From the cell containing the given text, extract its center point as (X, Y) coordinate. 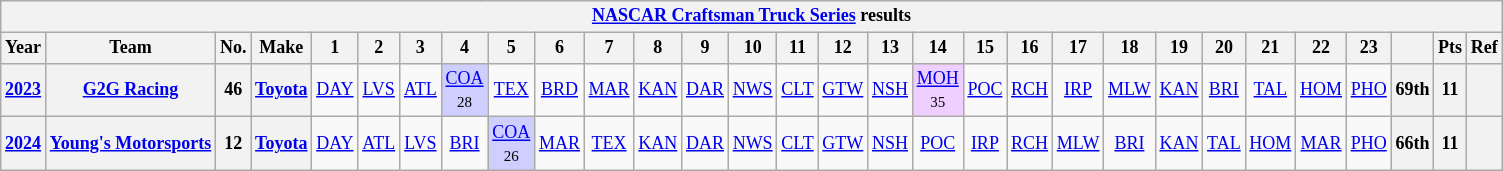
4 (464, 48)
10 (752, 48)
7 (609, 48)
BRD (560, 90)
15 (985, 48)
5 (512, 48)
19 (1179, 48)
2 (379, 48)
NASCAR Craftsman Truck Series results (752, 16)
2024 (24, 144)
Team (130, 48)
21 (1270, 48)
22 (1322, 48)
23 (1368, 48)
69th (1412, 90)
Year (24, 48)
COA26 (512, 144)
46 (234, 90)
Ref (1484, 48)
Pts (1450, 48)
3 (421, 48)
66th (1412, 144)
2023 (24, 90)
8 (658, 48)
6 (560, 48)
9 (706, 48)
COA28 (464, 90)
14 (938, 48)
18 (1130, 48)
MOH35 (938, 90)
13 (890, 48)
Make (282, 48)
20 (1224, 48)
17 (1078, 48)
16 (1030, 48)
No. (234, 48)
Young's Motorsports (130, 144)
G2G Racing (130, 90)
1 (335, 48)
